Provide the (X, Y) coordinate of the cell's center where the given text is located.  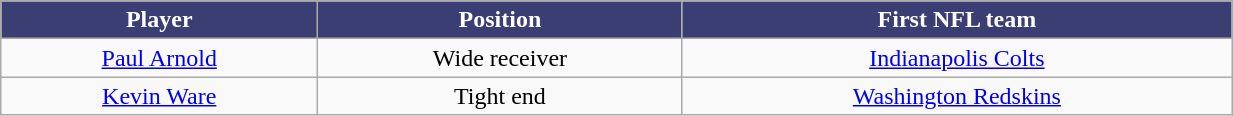
Paul Arnold (160, 58)
Wide receiver (500, 58)
Indianapolis Colts (957, 58)
First NFL team (957, 20)
Player (160, 20)
Kevin Ware (160, 96)
Position (500, 20)
Washington Redskins (957, 96)
Tight end (500, 96)
